Provide the [X, Y] coordinate of the cell's center where the given text is located.  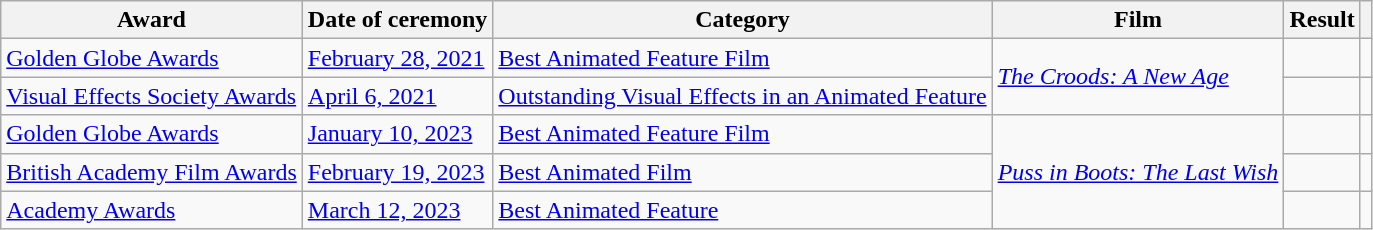
Film [1138, 20]
April 6, 2021 [398, 96]
February 19, 2023 [398, 172]
Best Animated Film [742, 172]
February 28, 2021 [398, 58]
Best Animated Feature [742, 210]
Visual Effects Society Awards [152, 96]
British Academy Film Awards [152, 172]
Category [742, 20]
Result [1322, 20]
January 10, 2023 [398, 134]
Outstanding Visual Effects in an Animated Feature [742, 96]
Puss in Boots: The Last Wish [1138, 172]
Academy Awards [152, 210]
The Croods: A New Age [1138, 77]
Date of ceremony [398, 20]
March 12, 2023 [398, 210]
Award [152, 20]
